Scan for the cell matching the given text and deliver its (X, Y) coordinate at center. 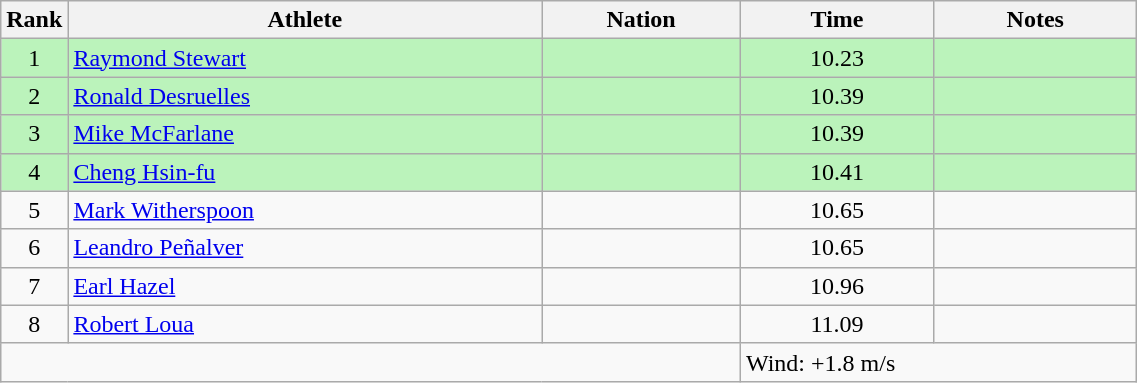
3 (34, 134)
Nation (642, 20)
Wind: +1.8 m/s (938, 362)
1 (34, 58)
Leandro Peñalver (305, 248)
Time (836, 20)
Cheng Hsin-fu (305, 172)
Notes (1036, 20)
2 (34, 96)
4 (34, 172)
10.23 (836, 58)
Mark Witherspoon (305, 210)
Ronald Desruelles (305, 96)
8 (34, 324)
Athlete (305, 20)
Rank (34, 20)
11.09 (836, 324)
5 (34, 210)
6 (34, 248)
7 (34, 286)
Mike McFarlane (305, 134)
Earl Hazel (305, 286)
Raymond Stewart (305, 58)
10.41 (836, 172)
10.96 (836, 286)
Robert Loua (305, 324)
